Capture the cell that displays the provided text and extract its (x, y) central coordinate. 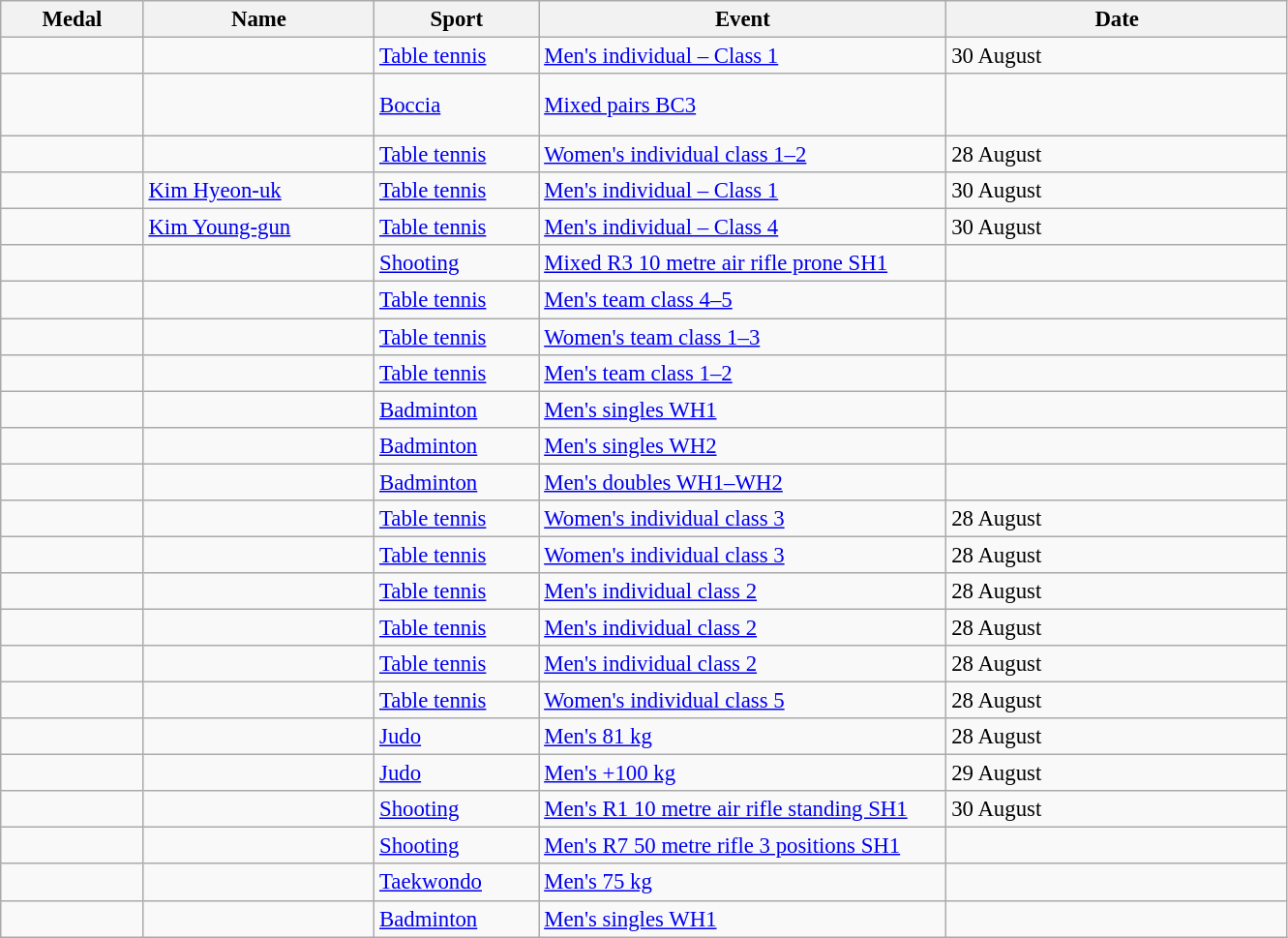
Medal (72, 19)
Men's singles WH2 (743, 445)
Men's individual – Class 4 (743, 227)
Mixed pairs BC3 (743, 105)
Women's individual class 1–2 (743, 155)
Men's team class 4–5 (743, 300)
Mixed R3 10 metre air rifle prone SH1 (743, 264)
Men's R1 10 metre air rifle standing SH1 (743, 809)
Taekwondo (457, 883)
Kim Hyeon-uk (259, 191)
Event (743, 19)
Women's team class 1–3 (743, 337)
Kim Young-gun (259, 227)
Men's +100 kg (743, 773)
Men's 81 kg (743, 737)
Women's individual class 5 (743, 701)
Sport (457, 19)
Men's R7 50 metre rifle 3 positions SH1 (743, 846)
Men's 75 kg (743, 883)
Boccia (457, 105)
Men's doubles WH1–WH2 (743, 482)
Date (1117, 19)
Name (259, 19)
29 August (1117, 773)
Men's team class 1–2 (743, 373)
